From the cell containing the given text, extract its center point as (x, y) coordinate. 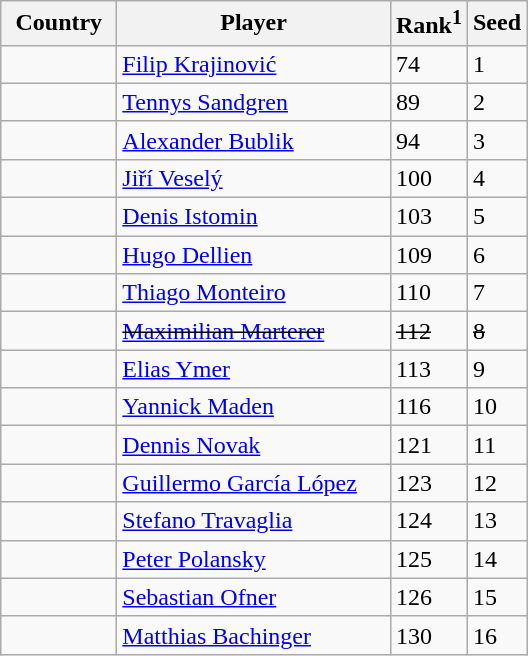
100 (428, 178)
109 (428, 255)
Yannick Maden (254, 407)
Country (59, 24)
2 (496, 102)
Matthias Bachinger (254, 635)
112 (428, 331)
Hugo Dellien (254, 255)
121 (428, 445)
Tennys Sandgren (254, 102)
Dennis Novak (254, 445)
14 (496, 559)
1 (496, 64)
3 (496, 140)
125 (428, 559)
16 (496, 635)
Thiago Monteiro (254, 293)
13 (496, 521)
10 (496, 407)
9 (496, 369)
Alexander Bublik (254, 140)
113 (428, 369)
123 (428, 483)
89 (428, 102)
126 (428, 597)
74 (428, 64)
12 (496, 483)
Denis Istomin (254, 217)
124 (428, 521)
94 (428, 140)
103 (428, 217)
6 (496, 255)
Seed (496, 24)
15 (496, 597)
Guillermo García López (254, 483)
Filip Krajinović (254, 64)
110 (428, 293)
Jiří Veselý (254, 178)
116 (428, 407)
Peter Polansky (254, 559)
11 (496, 445)
Sebastian Ofner (254, 597)
Maximilian Marterer (254, 331)
8 (496, 331)
Rank1 (428, 24)
5 (496, 217)
Player (254, 24)
7 (496, 293)
Stefano Travaglia (254, 521)
Elias Ymer (254, 369)
4 (496, 178)
130 (428, 635)
